Search for the cell housing the specified text and yield its (x, y) center coordinate. 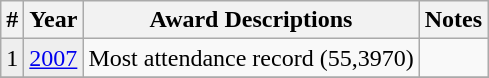
Award Descriptions (251, 20)
1 (12, 58)
# (12, 20)
Notes (453, 20)
Most attendance record (55,3970) (251, 58)
2007 (54, 58)
Year (54, 20)
